Scan for the cell matching the given text and deliver its [x, y] coordinate at center. 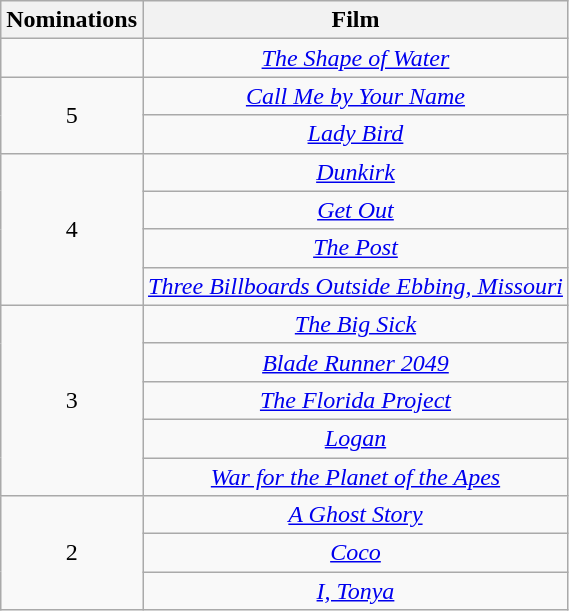
The Florida Project [355, 400]
Coco [355, 553]
4 [72, 229]
Call Me by Your Name [355, 96]
Film [355, 20]
Lady Bird [355, 134]
2 [72, 553]
The Shape of Water [355, 58]
3 [72, 400]
The Post [355, 248]
I, Tonya [355, 591]
Logan [355, 438]
The Big Sick [355, 324]
Dunkirk [355, 172]
Three Billboards Outside Ebbing, Missouri [355, 286]
Blade Runner 2049 [355, 362]
Nominations [72, 20]
A Ghost Story [355, 515]
War for the Planet of the Apes [355, 477]
Get Out [355, 210]
5 [72, 115]
